Pinpoint the cell where the given text exists, returning its (x, y) midpoint coordinate. 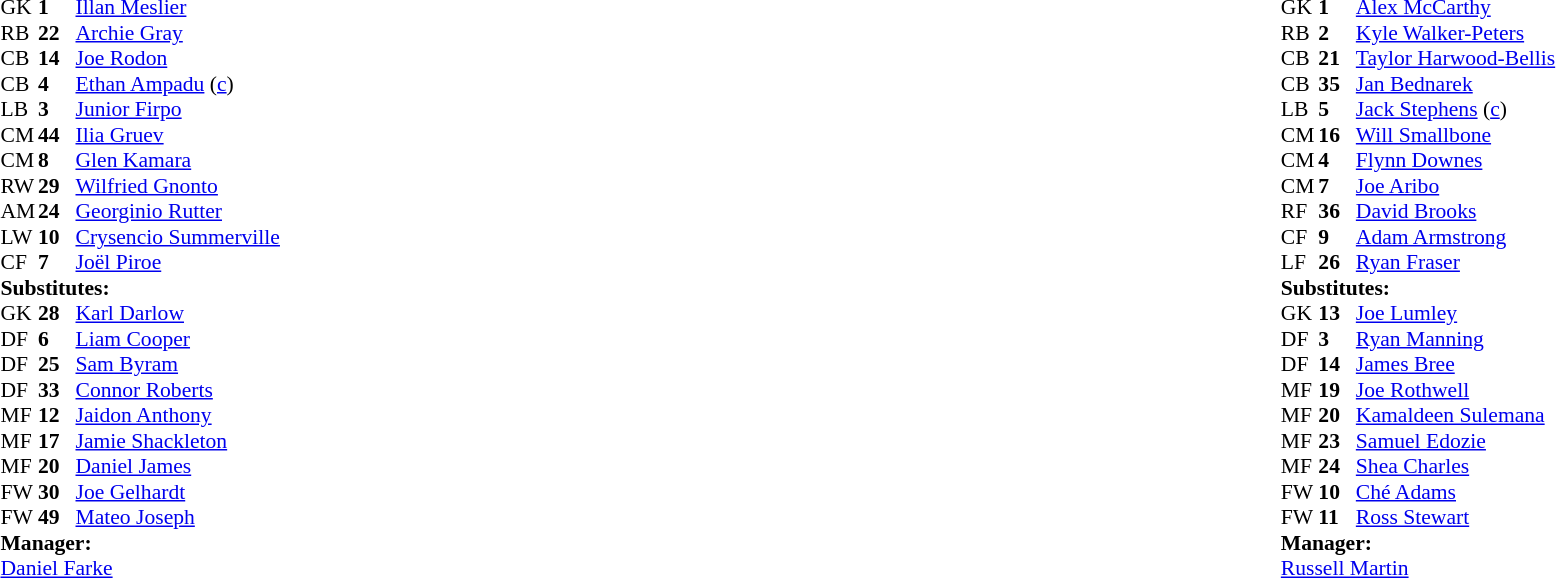
12 (57, 415)
Ross Stewart (1456, 517)
6 (57, 339)
23 (1337, 441)
Will Smallbone (1456, 135)
RF (1300, 211)
Georginio Rutter (178, 211)
22 (57, 33)
Daniel James (178, 467)
49 (57, 517)
Glen Kamara (178, 161)
Ethan Ampadu (c) (178, 84)
Connor Roberts (178, 390)
Jamie Shackleton (178, 441)
Jack Stephens (c) (1456, 109)
Joe Lumley (1456, 313)
Kyle Walker-Peters (1456, 33)
Mateo Joseph (178, 517)
Ilia Gruev (178, 135)
9 (1337, 237)
2 (1337, 33)
Jaidon Anthony (178, 415)
25 (57, 365)
33 (57, 390)
36 (1337, 211)
AM (19, 211)
Joe Rothwell (1456, 390)
LF (1300, 263)
8 (57, 161)
Karl Darlow (178, 313)
Joël Piroe (178, 263)
Kamaldeen Sulemana (1456, 415)
28 (57, 313)
Joe Aribo (1456, 186)
13 (1337, 313)
Sam Byram (178, 365)
30 (57, 492)
26 (1337, 263)
16 (1337, 135)
Wilfried Gnonto (178, 186)
Taylor Harwood-Bellis (1456, 59)
Samuel Edozie (1456, 441)
Adam Armstrong (1456, 237)
Archie Gray (178, 33)
29 (57, 186)
Ryan Fraser (1456, 263)
Junior Firpo (178, 109)
Crysencio Summerville (178, 237)
19 (1337, 390)
Jan Bednarek (1456, 84)
Flynn Downes (1456, 161)
11 (1337, 517)
Joe Rodon (178, 59)
Liam Cooper (178, 339)
Ryan Manning (1456, 339)
21 (1337, 59)
44 (57, 135)
Joe Gelhardt (178, 492)
17 (57, 441)
LW (19, 237)
35 (1337, 84)
Ché Adams (1456, 492)
James Bree (1456, 365)
5 (1337, 109)
David Brooks (1456, 211)
Shea Charles (1456, 467)
RW (19, 186)
